Determine the [x, y] coordinate at the center of the cell enclosing the given text.  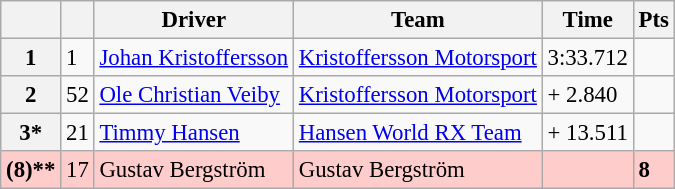
8 [654, 170]
3:33.712 [588, 58]
17 [78, 170]
+ 2.840 [588, 95]
Driver [194, 20]
52 [78, 95]
Hansen World RX Team [418, 133]
Johan Kristoffersson [194, 58]
Team [418, 20]
Pts [654, 20]
Ole Christian Veiby [194, 95]
2 [31, 95]
3* [31, 133]
Timmy Hansen [194, 133]
Time [588, 20]
21 [78, 133]
+ 13.511 [588, 133]
(8)** [31, 170]
